Determine the [x, y] coordinate at the center of the cell enclosing the given text.  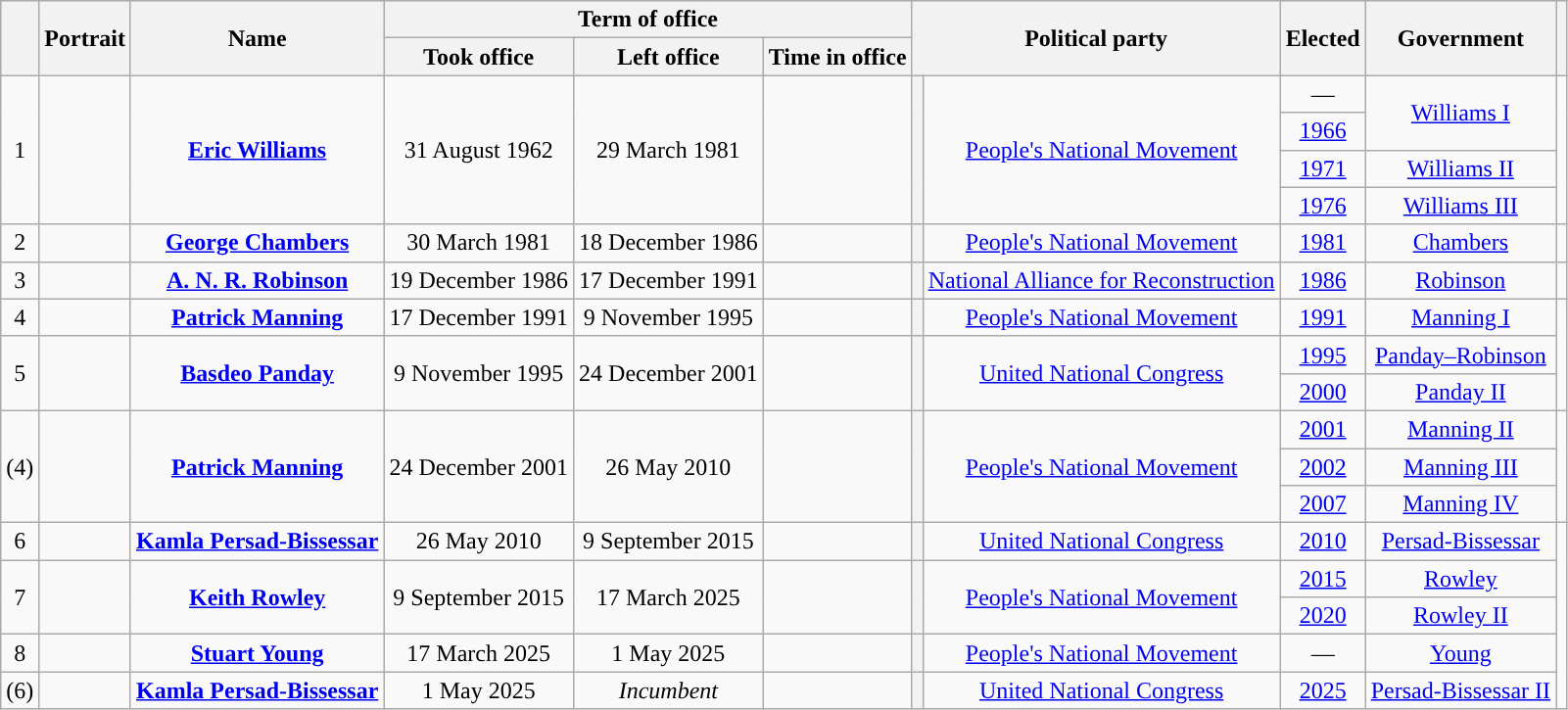
2025 [1322, 690]
Rowley II [1460, 616]
29 March 1981 [669, 150]
1981 [1322, 243]
1986 [1322, 280]
Rowley [1460, 579]
6 [20, 542]
Manning IV [1460, 504]
2 [20, 243]
George Chambers [257, 243]
(6) [20, 690]
1995 [1322, 355]
National Alliance for Reconstruction [1101, 280]
Williams III [1460, 206]
Young [1460, 653]
7 [20, 597]
Basdeo Panday [257, 373]
Time in office [837, 57]
19 December 1986 [479, 280]
Robinson [1460, 280]
8 [20, 653]
1 [20, 150]
30 March 1981 [479, 243]
Incumbent [669, 690]
Williams I [1460, 113]
18 December 1986 [669, 243]
Elected [1322, 38]
2000 [1322, 392]
Portrait [85, 38]
5 [20, 373]
Chambers [1460, 243]
2007 [1322, 504]
A. N. R. Robinson [257, 280]
Manning I [1460, 317]
Persad-Bissessar [1460, 542]
Name [257, 38]
Williams II [1460, 168]
3 [20, 280]
Manning III [1460, 467]
Government [1460, 38]
Took office [479, 57]
2002 [1322, 467]
1991 [1322, 317]
2010 [1322, 542]
Term of office [648, 20]
2015 [1322, 579]
1971 [1322, 168]
Political party [1096, 38]
4 [20, 317]
1976 [1322, 206]
Panday–Robinson [1460, 355]
Stuart Young [257, 653]
Manning II [1460, 429]
2020 [1322, 616]
31 August 1962 [479, 150]
Left office [669, 57]
Eric Williams [257, 150]
Keith Rowley [257, 597]
Persad-Bissessar II [1460, 690]
1966 [1322, 131]
2001 [1322, 429]
(4) [20, 466]
Panday II [1460, 392]
